Pinpoint the cell where the given text exists, returning its [x, y] midpoint coordinate. 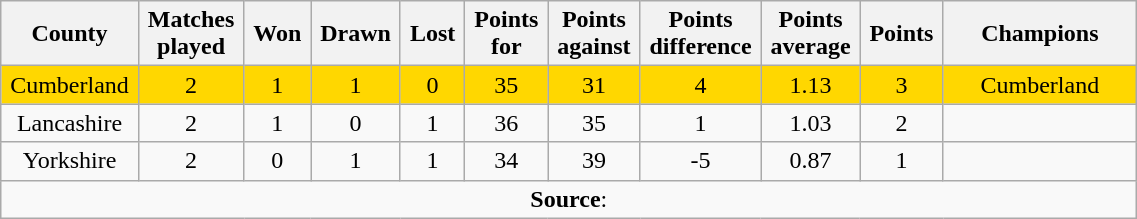
Champions [1040, 34]
Source: [569, 199]
3 [902, 85]
1.03 [810, 123]
County [70, 34]
Points difference [700, 34]
0.87 [810, 161]
Points [902, 34]
Points against [594, 34]
34 [506, 161]
36 [506, 123]
31 [594, 85]
Drawn [356, 34]
Points average [810, 34]
4 [700, 85]
-5 [700, 161]
Yorkshire [70, 161]
Lost [432, 34]
Lancashire [70, 123]
1.13 [810, 85]
Matches played [191, 34]
Won [278, 34]
39 [594, 161]
Points for [506, 34]
